For the text-containing cell, return its midpoint in [x, y] coordinate format. 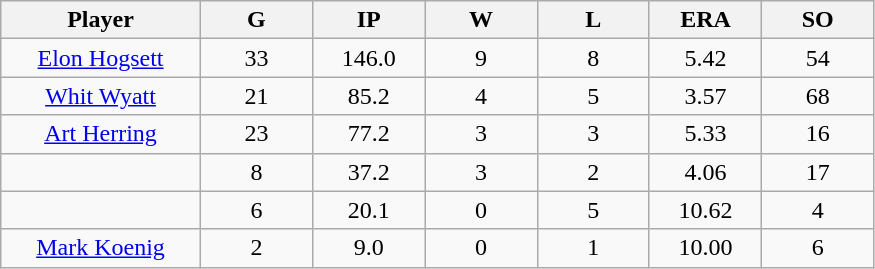
16 [818, 134]
W [481, 20]
IP [369, 20]
9.0 [369, 248]
20.1 [369, 210]
146.0 [369, 58]
10.00 [705, 248]
ERA [705, 20]
1 [593, 248]
5.33 [705, 134]
4.06 [705, 172]
9 [481, 58]
23 [256, 134]
Art Herring [101, 134]
Whit Wyatt [101, 96]
68 [818, 96]
G [256, 20]
33 [256, 58]
17 [818, 172]
37.2 [369, 172]
5.42 [705, 58]
L [593, 20]
10.62 [705, 210]
Elon Hogsett [101, 58]
SO [818, 20]
Player [101, 20]
Mark Koenig [101, 248]
85.2 [369, 96]
77.2 [369, 134]
3.57 [705, 96]
21 [256, 96]
54 [818, 58]
